Return [X, Y] of the center of cell containing provided text 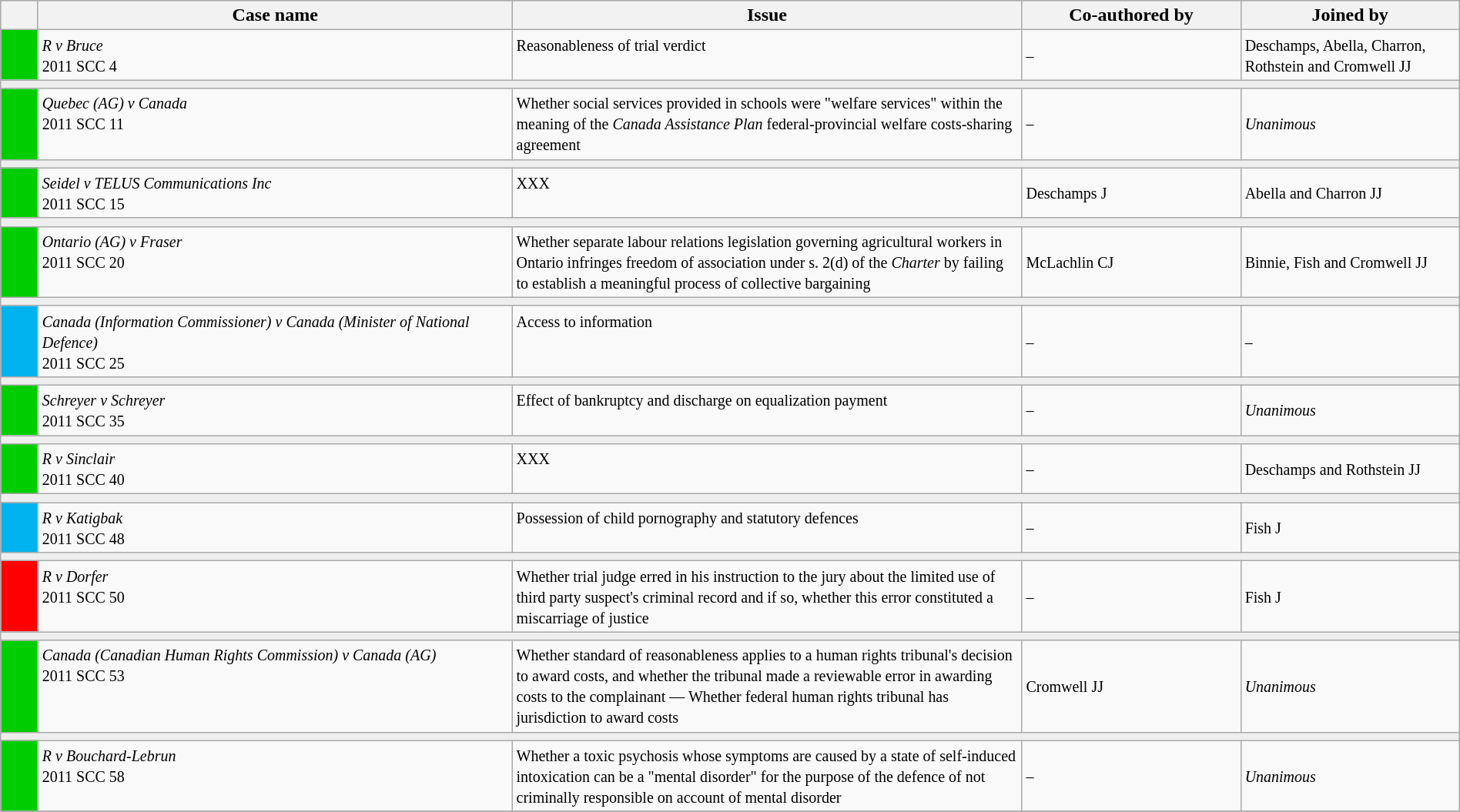
Abella and Charron JJ [1350, 192]
Deschamps J [1131, 192]
Deschamps and Rothstein JJ [1350, 469]
Deschamps, Abella, Charron, Rothstein and Cromwell JJ [1350, 55]
Ontario (AG) v Fraser 2011 SCC 20 [275, 262]
Quebec (AG) v Canada 2011 SCC 11 [275, 124]
Issue [767, 15]
Canada (Information Commissioner) v Canada (Minister of National Defence) 2011 SCC 25 [275, 341]
Schreyer v Schreyer 2011 SCC 35 [275, 409]
Case name [275, 15]
R v Bruce 2011 SCC 4 [275, 55]
Possession of child pornography and statutory defences [767, 528]
Seidel v TELUS Communications Inc 2011 SCC 15 [275, 192]
Co-authored by [1131, 15]
Cromwell JJ [1131, 687]
Binnie, Fish and Cromwell JJ [1350, 262]
McLachlin CJ [1131, 262]
R v Katigbak 2011 SCC 48 [275, 528]
R v Bouchard-Lebrun 2011 SCC 58 [275, 776]
Effect of bankruptcy and discharge on equalization payment [767, 409]
Joined by [1350, 15]
Canada (Canadian Human Rights Commission) v Canada (AG) 2011 SCC 53 [275, 687]
R v Dorfer 2011 SCC 50 [275, 596]
Reasonableness of trial verdict [767, 55]
R v Sinclair 2011 SCC 40 [275, 469]
Access to information [767, 341]
